Search for the cell housing the specified text and yield its [X, Y] center coordinate. 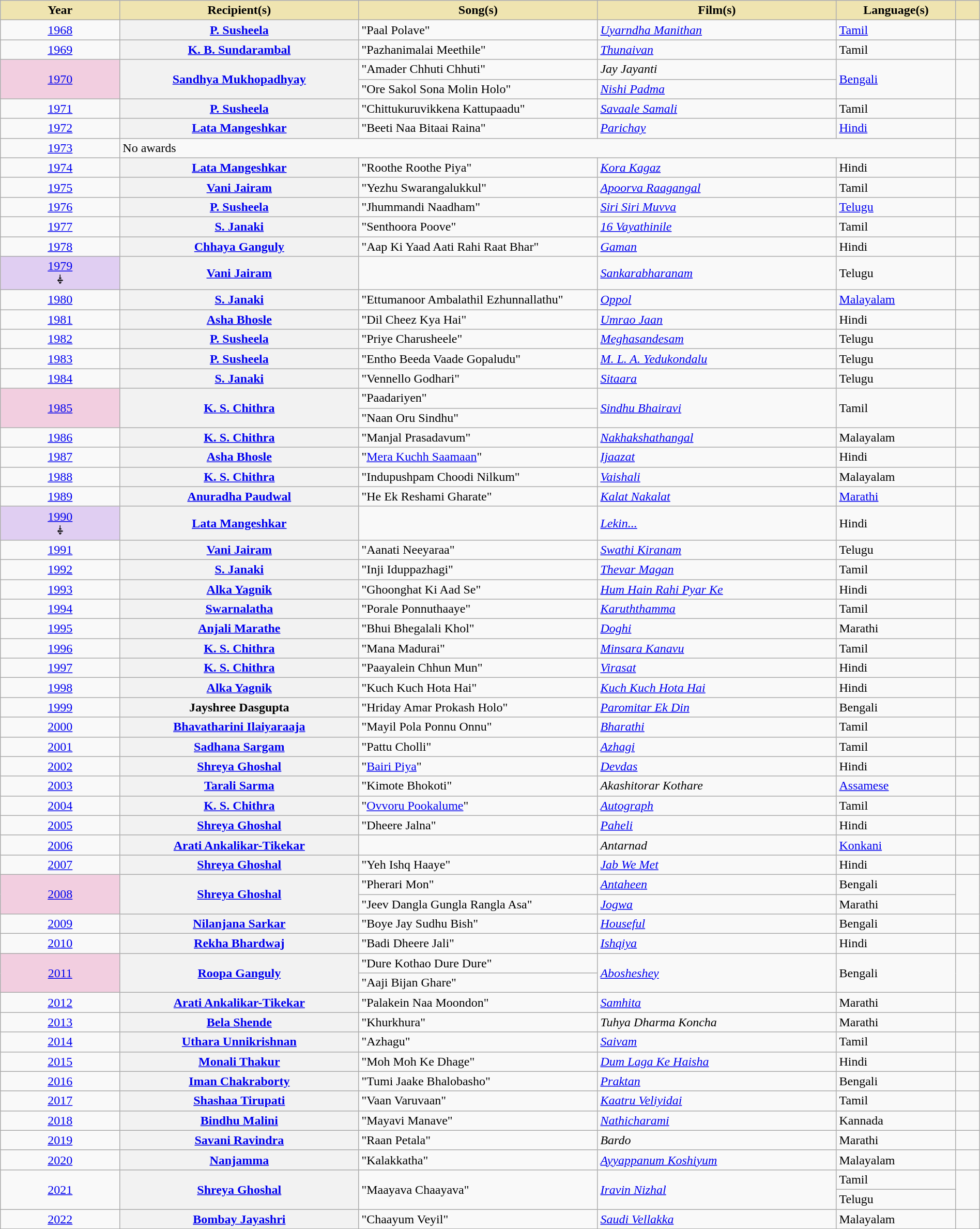
2011 [60, 973]
Karuththamma [717, 609]
1975 [60, 187]
Parichay [717, 128]
"Moh Moh Ke Dhage" [478, 1061]
"Hriday Amar Prokash Holo" [478, 707]
"Raan Petala" [478, 1140]
Nakhakshathangal [717, 437]
1985 [60, 408]
Sandhya Mukhopadhyay [239, 79]
Film(s) [717, 10]
Kannada [896, 1120]
1987 [60, 457]
Savaale Samali [717, 109]
2020 [60, 1160]
"Yezhu Swarangalukkul" [478, 187]
Thevar Magan [717, 569]
"Amader Chhuti Chhuti" [478, 69]
2017 [60, 1101]
Rekha Bhardwaj [239, 944]
"Dil Cheez Kya Hai" [478, 320]
1968 [60, 30]
"Badi Dheere Jali" [478, 944]
"Pherari Mon" [478, 884]
Nathicharami [717, 1120]
2016 [60, 1081]
Jay Jayanti [717, 69]
"Inji Iduppazhagi" [478, 569]
Umrao Jaan [717, 320]
Jab We Met [717, 864]
Monali Thakur [239, 1061]
Ishqiya [717, 944]
"Beeti Naa Bitaai Raina" [478, 128]
1990 ⸸ [60, 523]
Doghi [717, 629]
2003 [60, 786]
Antaheen [717, 884]
Year [60, 10]
Sankarabharanam [717, 273]
"He Ek Reshami Gharate" [478, 496]
1996 [60, 648]
Tuhya Dharma Koncha [717, 1022]
"Porale Ponnuthaaye" [478, 609]
"Priye Charusheele" [478, 339]
1977 [60, 226]
"Bhui Bhegalali Khol" [478, 629]
Assamese [896, 786]
"Dure Kothao Dure Dure" [478, 963]
Bela Shende [239, 1022]
Nishi Padma [717, 89]
1978 [60, 247]
2002 [60, 766]
Akashitorar Kothare [717, 786]
"Tumi Jaake Bhalobasho" [478, 1081]
Sadhana Sargam [239, 747]
1973 [60, 148]
Shashaa Tirupati [239, 1101]
Ijaazat [717, 457]
"Ovvoru Pookalume" [478, 806]
16 Vayathinile [717, 226]
Lekin... [717, 523]
"Vennello Godhari" [478, 378]
Swathi Kiranam [717, 550]
Sitaara [717, 378]
"Aaji Bijan Ghare" [478, 983]
"Pazhanimalai Meethile" [478, 50]
1971 [60, 109]
"Pattu Cholli" [478, 747]
1969 [60, 50]
"Dheere Jalna" [478, 825]
2013 [60, 1022]
Iman Chakraborty [239, 1081]
Nanjamma [239, 1160]
"Indupushpam Choodi Nilkum" [478, 477]
1988 [60, 477]
"Chaayum Veyil" [478, 1219]
"Entho Beeda Vaade Gopaludu" [478, 359]
1984 [60, 378]
2001 [60, 747]
"Maayava Chaayava" [478, 1189]
Bindhu Malini [239, 1120]
Bardo [717, 1140]
2009 [60, 924]
2014 [60, 1042]
"Senthoora Poove" [478, 226]
"Mana Madurai" [478, 648]
Houseful [717, 924]
"Naan Oru Sindhu" [478, 418]
2012 [60, 1003]
Saudi Vellakka [717, 1219]
1989 [60, 496]
Saivam [717, 1042]
2021 [60, 1189]
Oppol [717, 300]
Minsara Kanavu [717, 648]
Bharathi [717, 727]
1980 [60, 300]
Kalat Nakalat [717, 496]
Kora Kagaz [717, 168]
1992 [60, 569]
2018 [60, 1120]
Kaatru Veliyidai [717, 1101]
1974 [60, 168]
No awards [538, 148]
Azhagi [717, 747]
1983 [60, 359]
"Vaan Varuvaan" [478, 1101]
1995 [60, 629]
"Manjal Prasadavum" [478, 437]
1997 [60, 668]
Vaishali [717, 477]
Dum Laga Ke Haisha [717, 1061]
"Yeh Ishq Haaye" [478, 864]
Abosheshey [717, 973]
Anuradha Paudwal [239, 496]
K. B. Sundarambal [239, 50]
Iravin Nizhal [717, 1189]
Antarnad [717, 845]
Paheli [717, 825]
Meghasandesam [717, 339]
1999 [60, 707]
Jogwa [717, 904]
Song(s) [478, 10]
"Kimote Bhokoti" [478, 786]
Uthara Unnikrishnan [239, 1042]
1986 [60, 437]
1972 [60, 128]
"Mera Kuchh Saamaan" [478, 457]
Samhita [717, 1003]
1979 ⸸ [60, 273]
Konkani [896, 845]
Uyarndha Manithan [717, 30]
Anjali Marathe [239, 629]
Hum Hain Rahi Pyar Ke [717, 589]
Language(s) [896, 10]
Siri Siri Muvva [717, 207]
"Ettumanoor Ambalathil Ezhunnallathu" [478, 300]
Praktan [717, 1081]
1993 [60, 589]
"Kuch Kuch Hota Hai" [478, 688]
"Mayil Pola Ponnu Onnu" [478, 727]
1994 [60, 609]
"Mayavi Manave" [478, 1120]
"Ghoonghat Ki Aad Se" [478, 589]
Recipient(s) [239, 10]
"Chittukuruvikkena Kattupaadu" [478, 109]
Paromitar Ek Din [717, 707]
Autograph [717, 806]
"Azhagu" [478, 1042]
"Boye Jay Sudhu Bish" [478, 924]
"Bairi Piya" [478, 766]
"Khurkhura" [478, 1022]
"Paadariyen" [478, 398]
Apoorva Raagangal [717, 187]
Thunaivan [717, 50]
Virasat [717, 668]
"Paayalein Chhun Mun" [478, 668]
1970 [60, 79]
Nilanjana Sarkar [239, 924]
"Kalakkatha" [478, 1160]
Bhavatharini Ilaiyaraaja [239, 727]
2022 [60, 1219]
2015 [60, 1061]
Bombay Jayashri [239, 1219]
"Jeev Dangla Gungla Rangla Asa" [478, 904]
2007 [60, 864]
Chhaya Ganguly [239, 247]
2019 [60, 1140]
"Aanati Neeyaraa" [478, 550]
Devdas [717, 766]
"Jhummandi Naadham" [478, 207]
2006 [60, 845]
1991 [60, 550]
1981 [60, 320]
Jayshree Dasgupta [239, 707]
2004 [60, 806]
Ayyappanum Koshiyum [717, 1160]
Tarali Sarma [239, 786]
"Aap Ki Yaad Aati Rahi Raat Bhar" [478, 247]
Swarnalatha [239, 609]
Savani Ravindra [239, 1140]
2005 [60, 825]
"Ore Sakol Sona Molin Holo" [478, 89]
M. L. A. Yedukondalu [717, 359]
"Paal Polave" [478, 30]
1998 [60, 688]
Sindhu Bhairavi [717, 408]
2008 [60, 894]
Kuch Kuch Hota Hai [717, 688]
"Roothe Roothe Piya" [478, 168]
1982 [60, 339]
2000 [60, 727]
2010 [60, 944]
Roopa Ganguly [239, 973]
1976 [60, 207]
"Palakein Naa Moondon" [478, 1003]
Gaman [717, 247]
